Output the (x, y) coordinate of the center of the cell containing the given text.  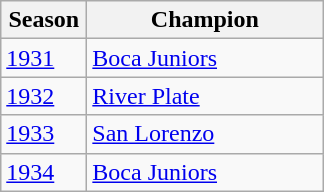
Season (44, 20)
River Plate (205, 96)
1934 (44, 172)
1931 (44, 58)
1933 (44, 134)
San Lorenzo (205, 134)
1932 (44, 96)
Champion (205, 20)
